Locate the cell with the specified text and output its [x, y] center coordinate. 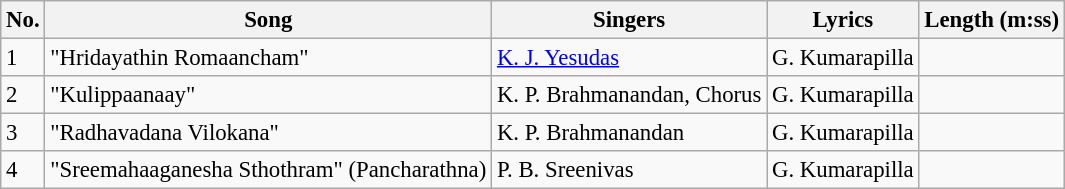
2 [23, 95]
"Kulippaanaay" [268, 95]
Length (m:ss) [992, 20]
No. [23, 20]
K. P. Brahmanandan [630, 133]
Singers [630, 20]
1 [23, 58]
"Hridayathin Romaancham" [268, 58]
Song [268, 20]
"Radhavadana Vilokana" [268, 133]
4 [23, 170]
Lyrics [843, 20]
K. P. Brahmanandan, Chorus [630, 95]
K. J. Yesudas [630, 58]
3 [23, 133]
"Sreemahaaganesha Sthothram" (Pancharathna) [268, 170]
P. B. Sreenivas [630, 170]
